From the cell containing the given text, extract its center point as [X, Y] coordinate. 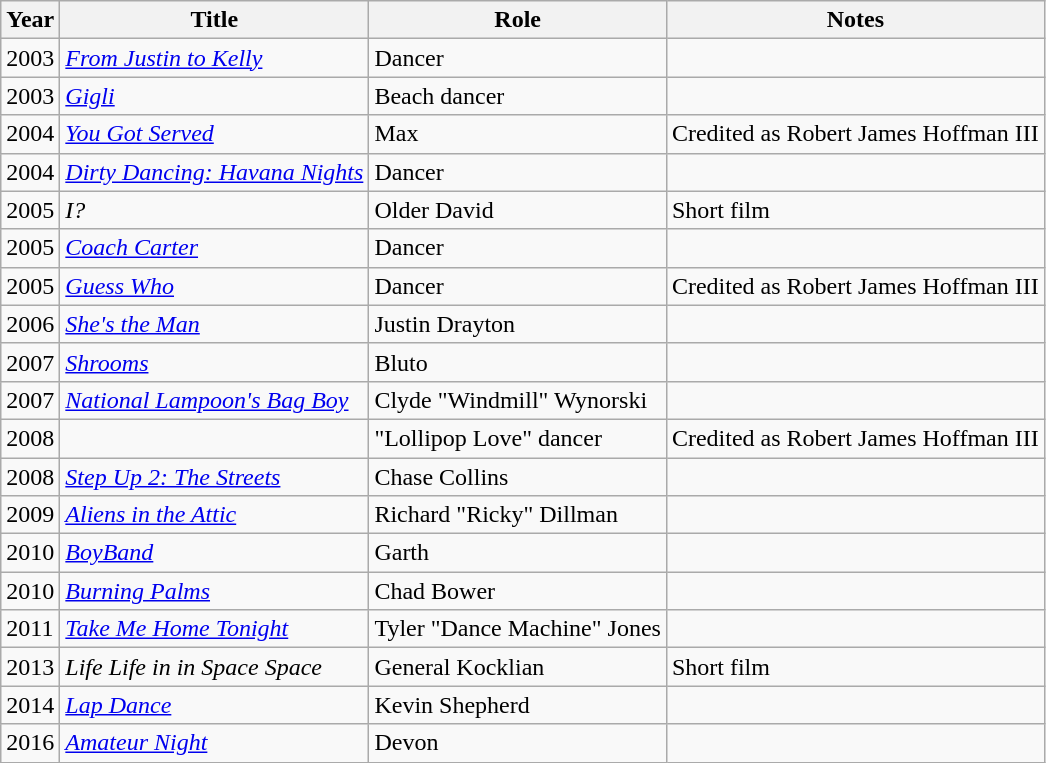
BoyBand [214, 553]
Kevin Shepherd [518, 705]
Take Me Home Tonight [214, 629]
Beach dancer [518, 96]
Notes [855, 20]
Amateur Night [214, 743]
Devon [518, 743]
2013 [30, 667]
2006 [30, 324]
Title [214, 20]
Step Up 2: The Streets [214, 477]
Older David [518, 210]
Role [518, 20]
I? [214, 210]
Life Life in in Space Space [214, 667]
2011 [30, 629]
Max [518, 134]
2009 [30, 515]
Burning Palms [214, 591]
Richard "Ricky" Dillman [518, 515]
2014 [30, 705]
Coach Carter [214, 248]
You Got Served [214, 134]
Gigli [214, 96]
Shrooms [214, 362]
Guess Who [214, 286]
Tyler "Dance Machine" Jones [518, 629]
Bluto [518, 362]
Aliens in the Attic [214, 515]
Dirty Dancing: Havana Nights [214, 172]
Clyde "Windmill" Wynorski [518, 400]
General Kocklian [518, 667]
Justin Drayton [518, 324]
She's the Man [214, 324]
Lap Dance [214, 705]
From Justin to Kelly [214, 58]
National Lampoon's Bag Boy [214, 400]
Garth [518, 553]
Chase Collins [518, 477]
2016 [30, 743]
Chad Bower [518, 591]
Year [30, 20]
"Lollipop Love" dancer [518, 438]
